Identify which cell holds the provided text, then report its [x, y] central coordinate. 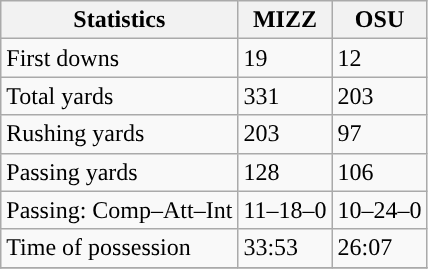
10–24–0 [380, 210]
97 [380, 134]
12 [380, 58]
OSU [380, 20]
106 [380, 172]
First downs [120, 58]
Statistics [120, 20]
26:07 [380, 248]
33:53 [285, 248]
Passing: Comp–Att–Int [120, 210]
Passing yards [120, 172]
331 [285, 96]
Rushing yards [120, 134]
MIZZ [285, 20]
19 [285, 58]
Time of possession [120, 248]
128 [285, 172]
11–18–0 [285, 210]
Total yards [120, 96]
